Locate the cell with the specified text and output its (X, Y) center coordinate. 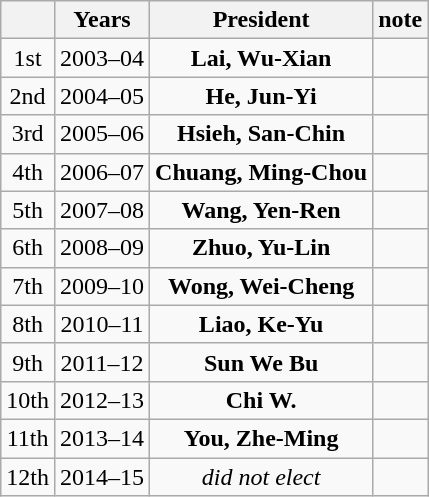
2003–04 (102, 58)
2005–06 (102, 134)
10th (28, 400)
Lai, Wu-Xian (262, 58)
Wong, Wei-Cheng (262, 286)
9th (28, 362)
2004–05 (102, 96)
2013–14 (102, 438)
1st (28, 58)
7th (28, 286)
2009–10 (102, 286)
4th (28, 172)
Chuang, Ming-Chou (262, 172)
Hsieh, San-Chin (262, 134)
2nd (28, 96)
2006–07 (102, 172)
Liao, Ke-Yu (262, 324)
12th (28, 477)
He, Jun-Yi (262, 96)
Years (102, 20)
6th (28, 248)
2010–11 (102, 324)
2014–15 (102, 477)
2007–08 (102, 210)
You, Zhe-Ming (262, 438)
Wang, Yen-Ren (262, 210)
did not elect (262, 477)
note (400, 20)
Zhuo, Yu-Lin (262, 248)
President (262, 20)
2008–09 (102, 248)
5th (28, 210)
8th (28, 324)
Sun We Bu (262, 362)
11th (28, 438)
3rd (28, 134)
2011–12 (102, 362)
Chi W. (262, 400)
2012–13 (102, 400)
